Extract the (x, y) coordinate from the center of the cell holding the provided text.  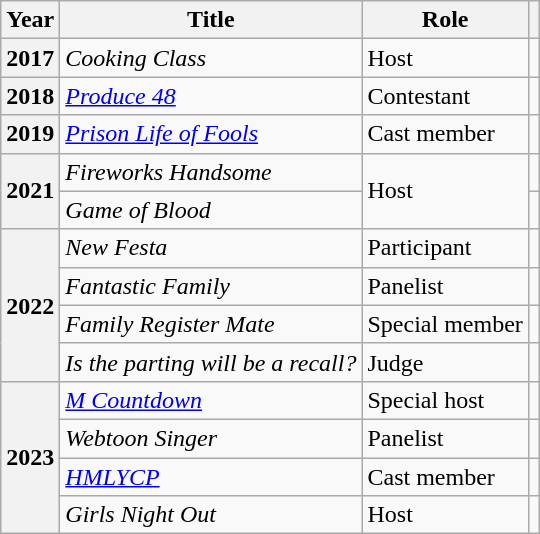
M Countdown (211, 400)
2017 (30, 58)
Cooking Class (211, 58)
Special member (445, 324)
Title (211, 20)
Participant (445, 248)
Judge (445, 362)
2022 (30, 305)
Girls Night Out (211, 515)
Family Register Mate (211, 324)
Year (30, 20)
Prison Life of Fools (211, 134)
Special host (445, 400)
Is the parting will be a recall? (211, 362)
HMLYCP (211, 477)
2023 (30, 457)
2019 (30, 134)
Produce 48 (211, 96)
Fantastic Family (211, 286)
Contestant (445, 96)
Webtoon Singer (211, 438)
2018 (30, 96)
2021 (30, 191)
Game of Blood (211, 210)
Fireworks Handsome (211, 172)
Role (445, 20)
New Festa (211, 248)
